Detect which cell encompasses the target text, then output its [X, Y] center coordinate. 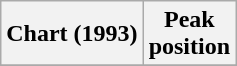
Chart (1993) [72, 34]
Peakposition [189, 34]
